Extract the [X, Y] coordinate from the center of the cell holding the provided text.  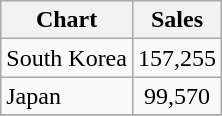
Japan [67, 96]
South Korea [67, 58]
99,570 [176, 96]
Sales [176, 20]
Chart [67, 20]
157,255 [176, 58]
